Scan for the cell matching the given text and deliver its (x, y) coordinate at center. 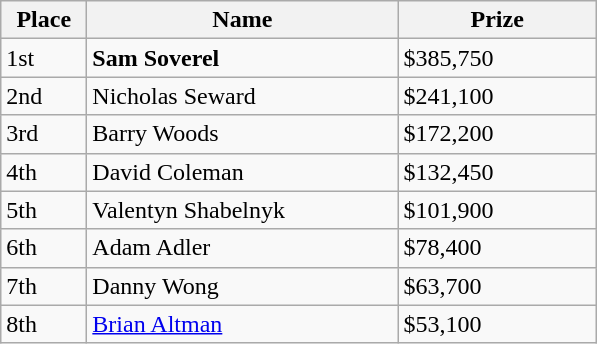
1st (44, 58)
Prize (498, 20)
$63,700 (498, 286)
$101,900 (498, 210)
Adam Adler (242, 248)
Danny Wong (242, 286)
$78,400 (498, 248)
$385,750 (498, 58)
8th (44, 324)
Brian Altman (242, 324)
3rd (44, 134)
David Coleman (242, 172)
2nd (44, 96)
7th (44, 286)
Barry Woods (242, 134)
Place (44, 20)
Valentyn Shabelnyk (242, 210)
5th (44, 210)
Name (242, 20)
$132,450 (498, 172)
$172,200 (498, 134)
$53,100 (498, 324)
6th (44, 248)
4th (44, 172)
$241,100 (498, 96)
Nicholas Seward (242, 96)
Sam Soverel (242, 58)
